From the cell containing the given text, extract its center point as (X, Y) coordinate. 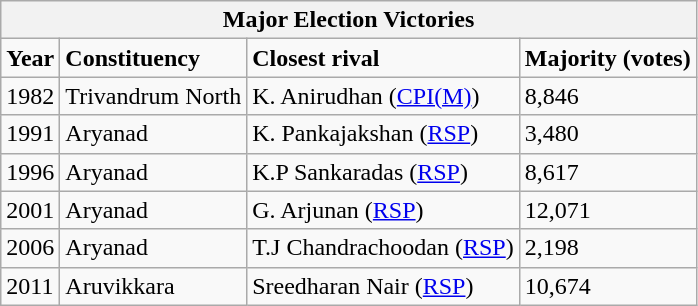
Constituency (154, 58)
1982 (30, 96)
2011 (30, 286)
Major Election Victories (348, 20)
K. Pankajakshan (RSP) (384, 134)
2006 (30, 248)
10,674 (608, 286)
2001 (30, 210)
K. Anirudhan (CPI(M)) (384, 96)
Majority (votes) (608, 58)
1996 (30, 172)
2,198 (608, 248)
T.J Chandrachoodan (RSP) (384, 248)
3,480 (608, 134)
8,617 (608, 172)
Aruvikkara (154, 286)
Sreedharan Nair (RSP) (384, 286)
Year (30, 58)
G. Arjunan (RSP) (384, 210)
Trivandrum North (154, 96)
12,071 (608, 210)
1991 (30, 134)
K.P Sankaradas (RSP) (384, 172)
8,846 (608, 96)
Closest rival (384, 58)
